Identify which cell holds the provided text, then report its (X, Y) central coordinate. 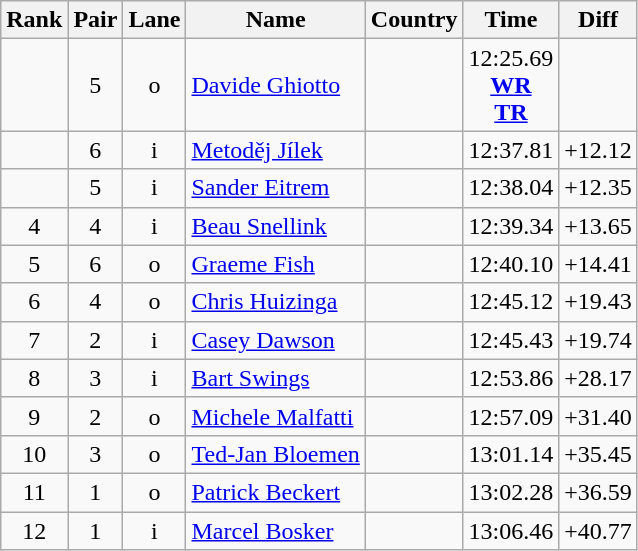
+12.35 (598, 188)
Graeme Fish (276, 264)
+35.45 (598, 454)
Pair (96, 20)
12 (34, 531)
+31.40 (598, 416)
8 (34, 378)
Sander Eitrem (276, 188)
Bart Swings (276, 378)
Beau Snellink (276, 226)
Name (276, 20)
+19.43 (598, 302)
9 (34, 416)
Diff (598, 20)
11 (34, 492)
7 (34, 340)
12:25.69WRTR (511, 85)
12:37.81 (511, 150)
+13.65 (598, 226)
12:40.10 (511, 264)
12:39.34 (511, 226)
+28.17 (598, 378)
Chris Huizinga (276, 302)
+14.41 (598, 264)
+36.59 (598, 492)
+40.77 (598, 531)
Lane (154, 20)
Country (414, 20)
10 (34, 454)
12:45.43 (511, 340)
13:02.28 (511, 492)
Casey Dawson (276, 340)
Metoděj Jílek (276, 150)
+19.74 (598, 340)
Time (511, 20)
Davide Ghiotto (276, 85)
12:57.09 (511, 416)
12:45.12 (511, 302)
Michele Malfatti (276, 416)
Marcel Bosker (276, 531)
13:01.14 (511, 454)
Patrick Beckert (276, 492)
+12.12 (598, 150)
Rank (34, 20)
13:06.46 (511, 531)
12:38.04 (511, 188)
12:53.86 (511, 378)
Ted-Jan Bloemen (276, 454)
